Locate the cell with the specified text and output its (X, Y) center coordinate. 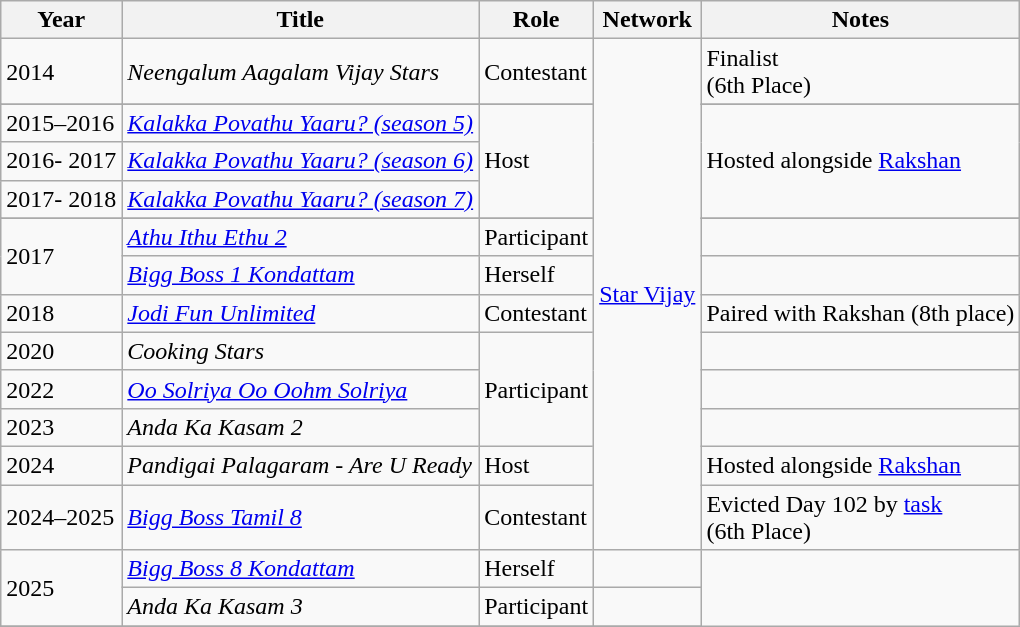
2018 (62, 313)
Neengalum Aagalam Vijay Stars (300, 72)
2023 (62, 427)
Evicted Day 102 by task(6th Place) (860, 516)
Notes (860, 20)
Bigg Boss 1 Kondattam (300, 275)
2015–2016 (62, 123)
Oo Solriya Oo Oohm Solriya (300, 389)
Athu Ithu Ethu 2 (300, 237)
Role (536, 20)
Finalist(6th Place) (860, 72)
Pandigai Palagaram - Are U Ready (300, 465)
Anda Ka Kasam 3 (300, 607)
Star Vijay (648, 294)
Network (648, 20)
Year (62, 20)
Title (300, 20)
2017 (62, 256)
Anda Ka Kasam 2 (300, 427)
2014 (62, 72)
2016- 2017 (62, 161)
Bigg Boss Tamil 8 (300, 516)
Kalakka Povathu Yaaru? (season 5) (300, 123)
Kalakka Povathu Yaaru? (season 7) (300, 199)
2025 (62, 588)
2024–2025 (62, 516)
2022 (62, 389)
Jodi Fun Unlimited (300, 313)
2024 (62, 465)
2017- 2018 (62, 199)
2020 (62, 351)
Kalakka Povathu Yaaru? (season 6) (300, 161)
Paired with Rakshan (8th place) (860, 313)
Bigg Boss 8 Kondattam (300, 569)
Cooking Stars (300, 351)
